Return the (x, y) coordinate for the center point of the cell that contains the specified text.  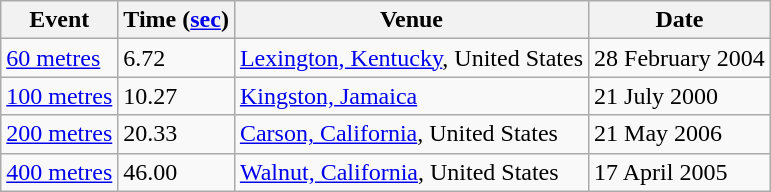
Date (680, 20)
400 metres (60, 172)
46.00 (176, 172)
Carson, California, United States (411, 134)
Kingston, Jamaica (411, 96)
17 April 2005 (680, 172)
10.27 (176, 96)
Time (sec) (176, 20)
200 metres (60, 134)
20.33 (176, 134)
60 metres (60, 58)
Walnut, California, United States (411, 172)
6.72 (176, 58)
21 July 2000 (680, 96)
21 May 2006 (680, 134)
Event (60, 20)
100 metres (60, 96)
28 February 2004 (680, 58)
Lexington, Kentucky, United States (411, 58)
Venue (411, 20)
